Detect which cell encompasses the target text, then output its (X, Y) center coordinate. 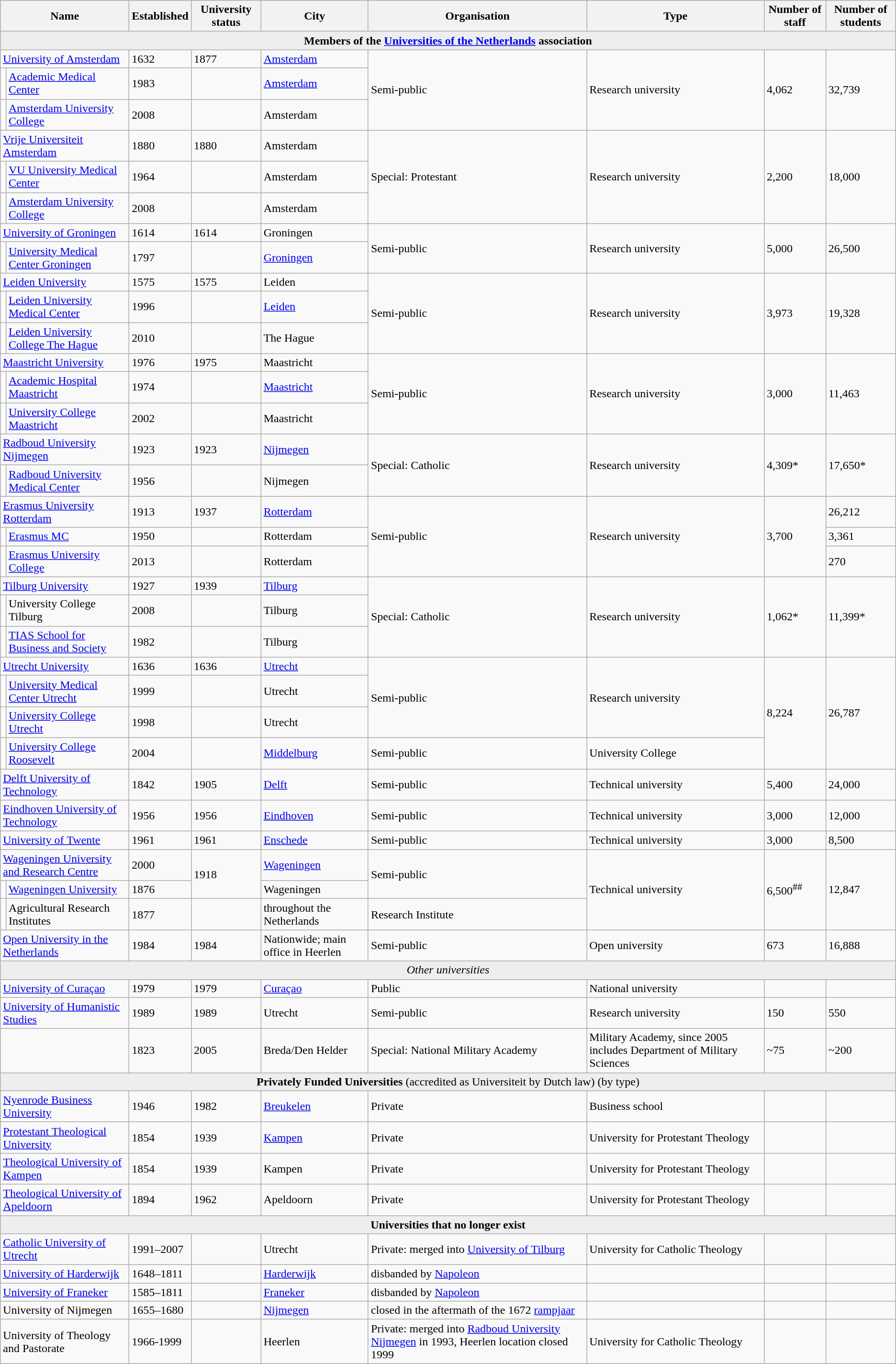
1937 (226, 512)
150 (795, 1013)
University College Utrecht (67, 722)
Special: Protestant (477, 177)
2010 (160, 338)
University of Amsterdam (65, 59)
Curaçao (314, 988)
University of Harderwijk (65, 1274)
University of Groningen (65, 233)
The Hague (314, 338)
University of Theology and Pastorate (65, 1342)
1905 (226, 784)
closed in the aftermath of the 1672 rampjaar (477, 1310)
University Medical Center Utrecht (67, 691)
673 (795, 946)
Eindhoven University of Technology (65, 816)
Heerlen (314, 1342)
270 (861, 561)
Open university (676, 946)
~75 (795, 1051)
2005 (226, 1051)
Special: National Military Academy (477, 1051)
Agricultural Research Institutes (67, 914)
Enschede (314, 840)
Theological University of Apeldoorn (65, 1199)
1996 (160, 306)
Delft (314, 784)
Middelburg (314, 753)
1998 (160, 722)
Utrecht University (65, 666)
Open University in the Netherlands (65, 946)
2004 (160, 753)
26,500 (861, 248)
Private: merged into Radboud University Nijmegen in 1993, Heerlen location closed 1999 (477, 1342)
Academic Medical Center (67, 83)
2002 (160, 418)
Name (65, 16)
University of Franeker (65, 1292)
1975 (226, 363)
1974 (160, 388)
17,650* (861, 465)
Maastricht University (65, 363)
1,062* (795, 617)
32,739 (861, 90)
2013 (160, 561)
Protestant Theological University (65, 1137)
Business school (676, 1107)
11,463 (861, 394)
National university (676, 988)
University of Twente (65, 840)
Harderwijk (314, 1274)
1918 (226, 874)
18,000 (861, 177)
8,500 (861, 840)
University status (226, 16)
University College Maastricht (67, 418)
Nationwide; main office in Heerlen (314, 946)
1632 (160, 59)
1966-1999 (160, 1342)
Erasmus MC (67, 537)
University College Tilburg (67, 611)
Tilburg University (65, 586)
1927 (160, 586)
Number of staff (795, 16)
12,847 (861, 890)
3,361 (861, 537)
Established (160, 16)
1648–1811 (160, 1274)
1976 (160, 363)
Theological University of Kampen (65, 1169)
26,212 (861, 512)
2,200 (795, 177)
Vrije Universiteit Amsterdam (65, 145)
19,328 (861, 313)
5,400 (795, 784)
Delft University of Technology (65, 784)
1894 (160, 1199)
University of Curaçao (65, 988)
Academic Hospital Maastricht (67, 388)
Wageningen University (67, 890)
Wageningen University and Research Centre (65, 865)
Leiden University College The Hague (67, 338)
2000 (160, 865)
12,000 (861, 816)
Radboud University Medical Center (67, 481)
550 (861, 1013)
Breda/Den Helder (314, 1051)
TIAS School for Business and Society (67, 641)
Eindhoven (314, 816)
Franeker (314, 1292)
1950 (160, 537)
1585–1811 (160, 1292)
Number of students (861, 16)
University College (676, 753)
1946 (160, 1107)
Breukelen (314, 1107)
University of Humanistic Studies (65, 1013)
3,700 (795, 537)
3,973 (795, 313)
1842 (160, 784)
1823 (160, 1051)
24,000 (861, 784)
Nyenrode Business University (65, 1107)
1962 (226, 1199)
Type (676, 16)
~200 (861, 1051)
1655–1680 (160, 1310)
Radboud University Nijmegen (65, 450)
Members of the Universities of the Netherlands association (448, 41)
Erasmus University College (67, 561)
16,888 (861, 946)
Military Academy, since 2005 includes Department of Military Sciences (676, 1051)
throughout the Netherlands (314, 914)
Privately Funded Universities (accredited as Universiteit by Dutch law) (by type) (448, 1082)
Apeldoorn (314, 1199)
1913 (160, 512)
4,062 (795, 90)
11,399* (861, 617)
Catholic University of Utrecht (65, 1249)
University Medical Center Groningen (67, 257)
Universities that no longer exist (448, 1225)
City (314, 16)
Research Institute (477, 914)
1983 (160, 83)
4,309* (795, 465)
University of Nijmegen (65, 1310)
University College Roosevelt (67, 753)
Other universities (448, 970)
1991–2007 (160, 1249)
1964 (160, 177)
Public (477, 988)
5,000 (795, 248)
Private: merged into University of Tilburg (477, 1249)
Erasmus University Rotterdam (65, 512)
8,224 (795, 713)
VU University Medical Center (67, 177)
26,787 (861, 713)
Organisation (477, 16)
6,500## (795, 890)
1876 (160, 890)
1999 (160, 691)
Leiden University Medical Center (67, 306)
1797 (160, 257)
Leiden University (65, 282)
